Detect which cell encompasses the target text, then output its (X, Y) center coordinate. 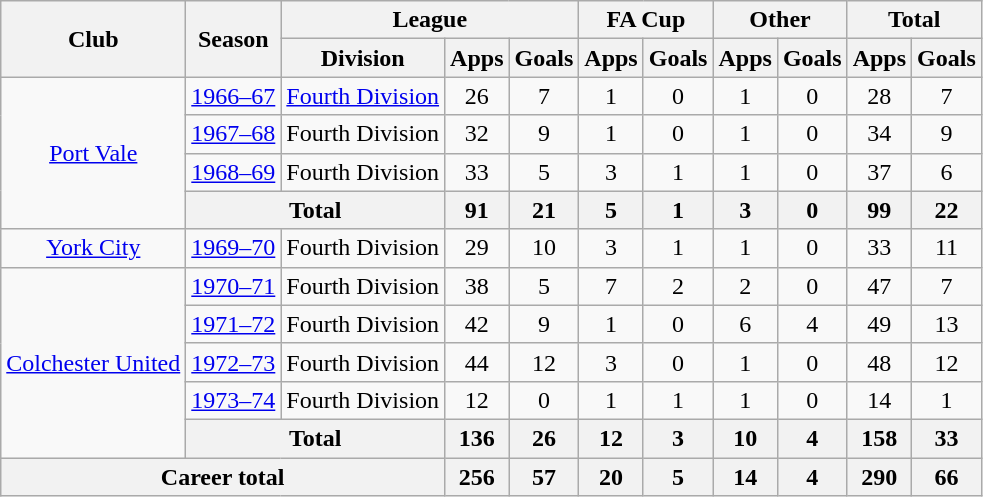
13 (947, 324)
29 (477, 248)
290 (879, 477)
99 (879, 210)
91 (477, 210)
21 (544, 210)
1972–73 (234, 362)
256 (477, 477)
FA Cup (646, 20)
League (430, 20)
44 (477, 362)
Career total (223, 477)
1970–71 (234, 286)
1971–72 (234, 324)
42 (477, 324)
37 (879, 172)
1966–67 (234, 96)
1967–68 (234, 134)
Colchester United (94, 362)
1973–74 (234, 400)
Division (363, 58)
Club (94, 39)
22 (947, 210)
Port Vale (94, 153)
York City (94, 248)
1969–70 (234, 248)
38 (477, 286)
48 (879, 362)
28 (879, 96)
47 (879, 286)
66 (947, 477)
1968–69 (234, 172)
Other (780, 20)
158 (879, 438)
20 (611, 477)
49 (879, 324)
34 (879, 134)
11 (947, 248)
Season (234, 39)
136 (477, 438)
57 (544, 477)
32 (477, 134)
